From the cell containing the given text, extract its center point as [X, Y] coordinate. 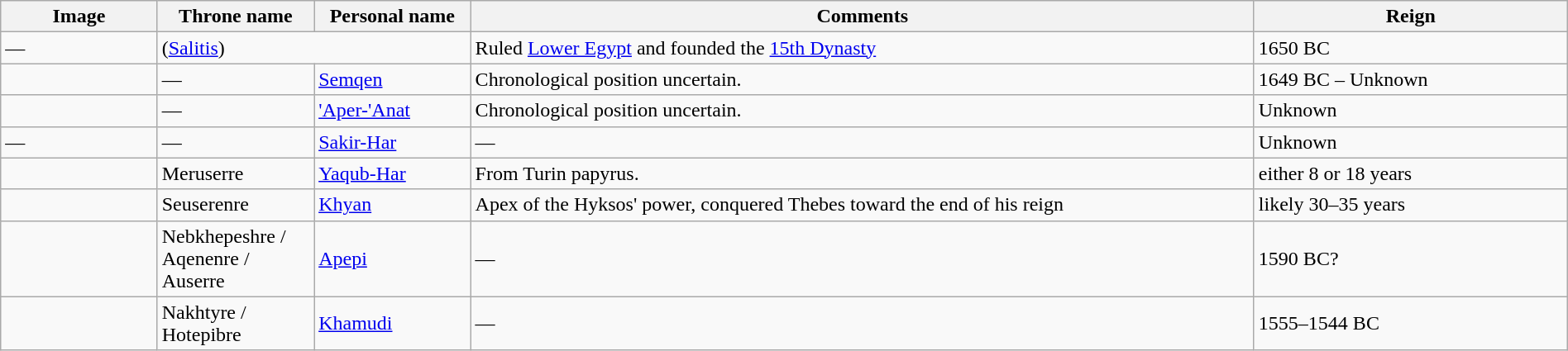
1590 BC? [1411, 259]
1555–1544 BC [1411, 324]
Khyan [392, 205]
1650 BC [1411, 48]
'Aper-'Anat [392, 111]
Nebkhepeshre / Aqenenre / Auserre [235, 259]
1649 BC – Unknown [1411, 79]
Apepi [392, 259]
Comments [862, 17]
Semqen [392, 79]
Personal name [392, 17]
Nakhtyre / Hotepibre [235, 324]
(Salitis) [314, 48]
either 8 or 18 years [1411, 173]
Image [79, 17]
Sakir-Har [392, 142]
Khamudi [392, 324]
From Turin papyrus. [862, 173]
Yaqub-Har [392, 173]
Reign [1411, 17]
Ruled Lower Egypt and founded the 15th Dynasty [862, 48]
Seuserenre [235, 205]
Meruserre [235, 173]
likely 30–35 years [1411, 205]
Apex of the Hyksos' power, conquered Thebes toward the end of his reign [862, 205]
Throne name [235, 17]
